Detect which cell encompasses the target text, then output its [X, Y] center coordinate. 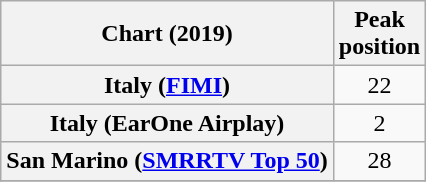
Peakposition [379, 34]
28 [379, 161]
2 [379, 123]
22 [379, 85]
Chart (2019) [168, 34]
San Marino (SMRRTV Top 50) [168, 161]
Italy (EarOne Airplay) [168, 123]
Italy (FIMI) [168, 85]
